Capture the cell that displays the provided text and extract its (x, y) central coordinate. 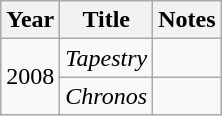
Year (30, 20)
Tapestry (106, 58)
Notes (187, 20)
2008 (30, 77)
Chronos (106, 96)
Title (106, 20)
